Output the (X, Y) coordinate of the center of the cell containing the given text.  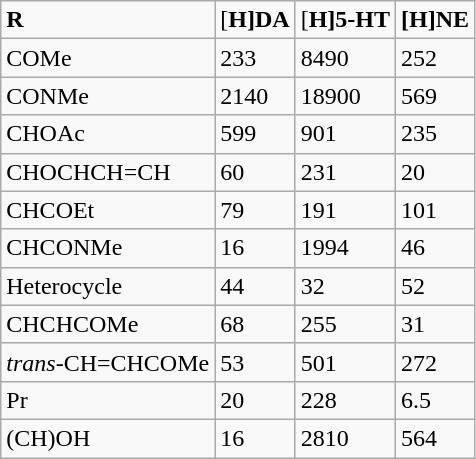
6.5 (434, 400)
[H]5-HT (345, 20)
[H]DA (255, 20)
Pr (108, 400)
68 (255, 324)
31 (434, 324)
569 (434, 96)
CHCHCOMe (108, 324)
CONMe (108, 96)
53 (255, 362)
32 (345, 286)
272 (434, 362)
235 (434, 134)
255 (345, 324)
46 (434, 248)
2810 (345, 438)
231 (345, 172)
COMe (108, 58)
52 (434, 286)
CHCONMe (108, 248)
79 (255, 210)
101 (434, 210)
901 (345, 134)
44 (255, 286)
18900 (345, 96)
501 (345, 362)
2140 (255, 96)
228 (345, 400)
(CH)OH (108, 438)
trans-CH=CHCOMe (108, 362)
8490 (345, 58)
CHCOEt (108, 210)
R (108, 20)
CHOCHCH=CH (108, 172)
564 (434, 438)
233 (255, 58)
[H]NE (434, 20)
CHOAc (108, 134)
1994 (345, 248)
252 (434, 58)
Heterocycle (108, 286)
599 (255, 134)
60 (255, 172)
191 (345, 210)
